Locate the cell with the specified text and output its (X, Y) center coordinate. 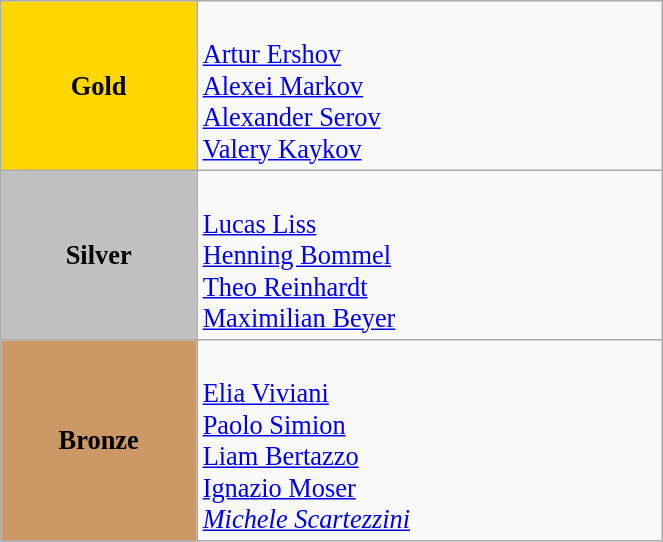
Bronze (99, 440)
Silver (99, 255)
Elia Viviani Paolo SimionLiam Bertazzo Ignazio MoserMichele Scartezzini (430, 440)
Artur Ershov Alexei MarkovAlexander Serov Valery Kaykov (430, 85)
Gold (99, 85)
Lucas Liss Henning BommelTheo Reinhardt Maximilian Beyer (430, 255)
